Pinpoint the cell where the given text exists, returning its (x, y) midpoint coordinate. 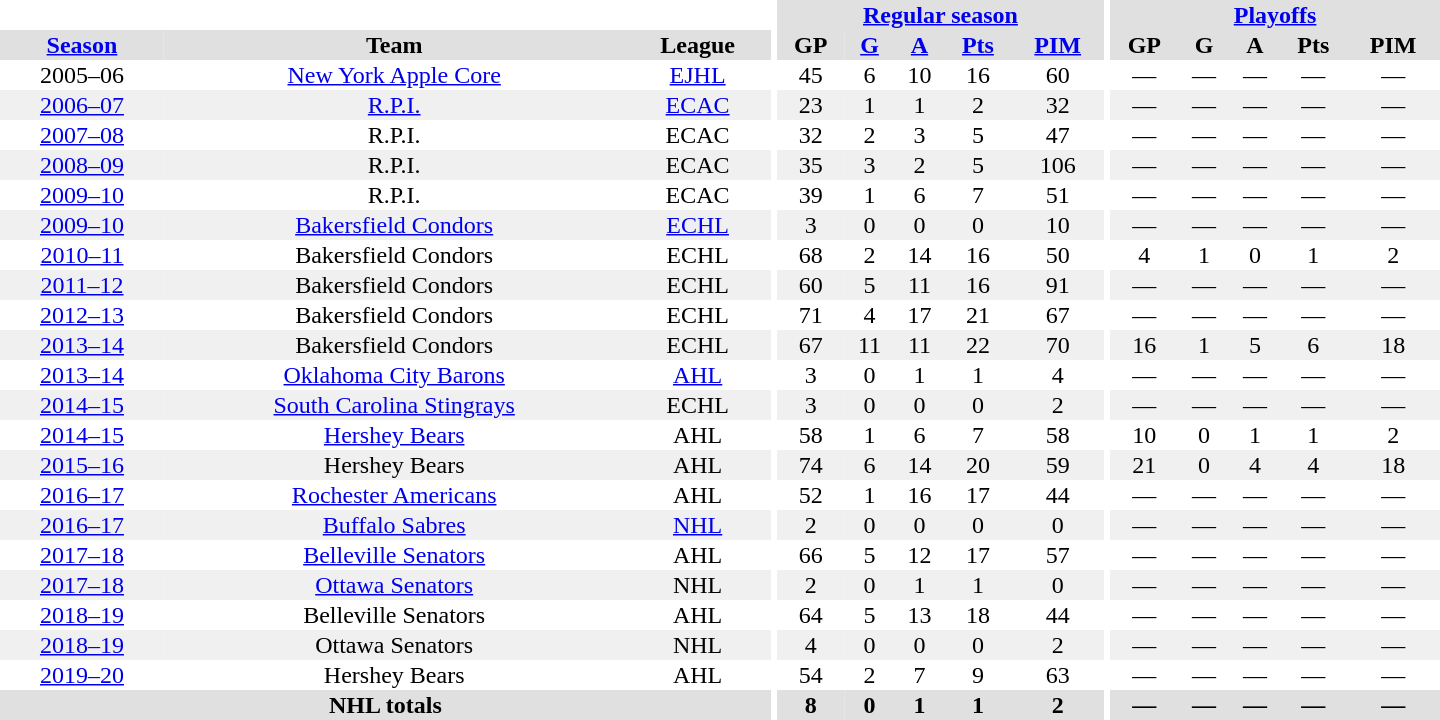
2008–09 (82, 165)
2007–08 (82, 135)
9 (978, 675)
League (697, 45)
2005–06 (82, 75)
2011–12 (82, 285)
35 (810, 165)
Rochester Americans (394, 495)
Oklahoma City Barons (394, 375)
Season (82, 45)
Buffalo Sabres (394, 525)
22 (978, 345)
2012–13 (82, 315)
2006–07 (82, 105)
Regular season (940, 15)
2015–16 (82, 465)
64 (810, 615)
57 (1058, 555)
12 (920, 555)
South Carolina Stingrays (394, 405)
47 (1058, 135)
74 (810, 465)
63 (1058, 675)
2010–11 (82, 255)
Team (394, 45)
45 (810, 75)
54 (810, 675)
70 (1058, 345)
68 (810, 255)
Playoffs (1275, 15)
20 (978, 465)
23 (810, 105)
50 (1058, 255)
91 (1058, 285)
2019–20 (82, 675)
39 (810, 195)
8 (810, 705)
106 (1058, 165)
52 (810, 495)
59 (1058, 465)
51 (1058, 195)
New York Apple Core (394, 75)
71 (810, 315)
66 (810, 555)
EJHL (697, 75)
NHL totals (386, 705)
13 (920, 615)
